Output the [X, Y] coordinate of the center of the cell containing the given text.  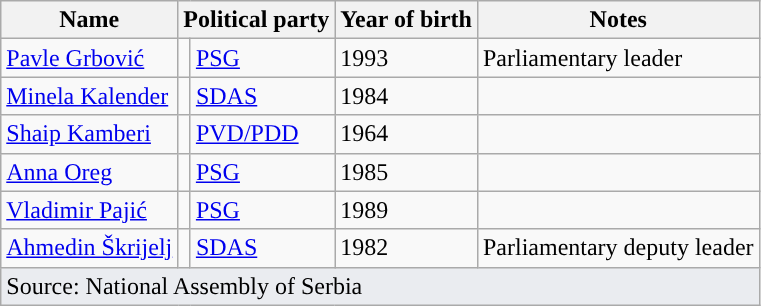
Name [90, 20]
1984 [406, 96]
Year of birth [406, 20]
Shaip Kamberi [90, 134]
Parliamentary leader [618, 58]
1982 [406, 248]
Notes [618, 20]
Ahmedin Škrijelj [90, 248]
1985 [406, 172]
Political party [256, 20]
1993 [406, 58]
Vladimir Pajić [90, 210]
Parliamentary deputy leader [618, 248]
Source: National Assembly of Serbia [380, 286]
Minela Kalender [90, 96]
PVD/PDD [262, 134]
1964 [406, 134]
1989 [406, 210]
Pavle Grbović [90, 58]
Anna Oreg [90, 172]
